Scan for the cell matching the given text and deliver its (X, Y) coordinate at center. 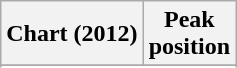
Peakposition (189, 34)
Chart (2012) (72, 34)
